Locate the cell with the specified text and output its (X, Y) center coordinate. 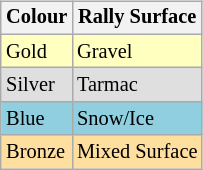
Gold (36, 51)
Colour (36, 18)
Blue (36, 119)
Silver (36, 85)
Mixed Surface (137, 152)
Gravel (137, 51)
Rally Surface (137, 18)
Snow/Ice (137, 119)
Tarmac (137, 85)
Bronze (36, 152)
